Determine the [X, Y] coordinate at the center of the cell enclosing the given text.  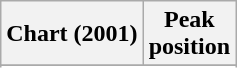
Peakposition [189, 34]
Chart (2001) [72, 34]
